Capture the cell that displays the provided text and extract its (X, Y) central coordinate. 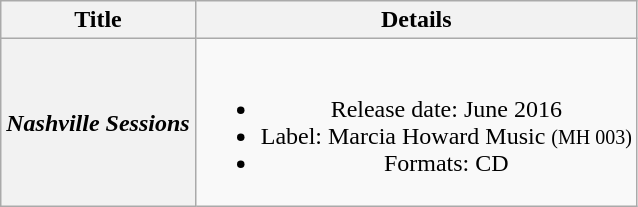
Title (98, 20)
Nashville Sessions (98, 122)
Release date: June 2016Label: Marcia Howard Music (MH 003)Formats: CD (416, 122)
Details (416, 20)
